Output the (x, y) coordinate of the center of the cell containing the given text.  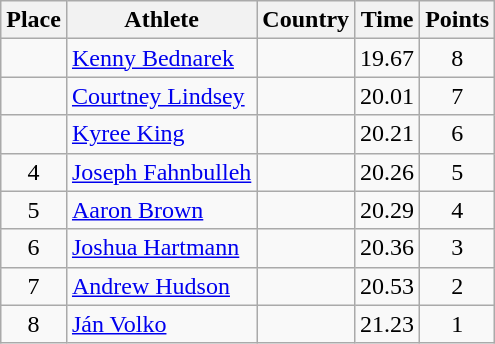
21.23 (388, 324)
3 (458, 248)
Andrew Hudson (161, 286)
Kenny Bednarek (161, 58)
Joshua Hartmann (161, 248)
20.29 (388, 210)
Aaron Brown (161, 210)
20.01 (388, 96)
Ján Volko (161, 324)
Joseph Fahnbulleh (161, 172)
Place (34, 20)
Time (388, 20)
1 (458, 324)
Country (306, 20)
Athlete (161, 20)
19.67 (388, 58)
Kyree King (161, 134)
2 (458, 286)
Courtney Lindsey (161, 96)
20.53 (388, 286)
20.36 (388, 248)
20.26 (388, 172)
Points (458, 20)
20.21 (388, 134)
